Detect which cell encompasses the target text, then output its (x, y) center coordinate. 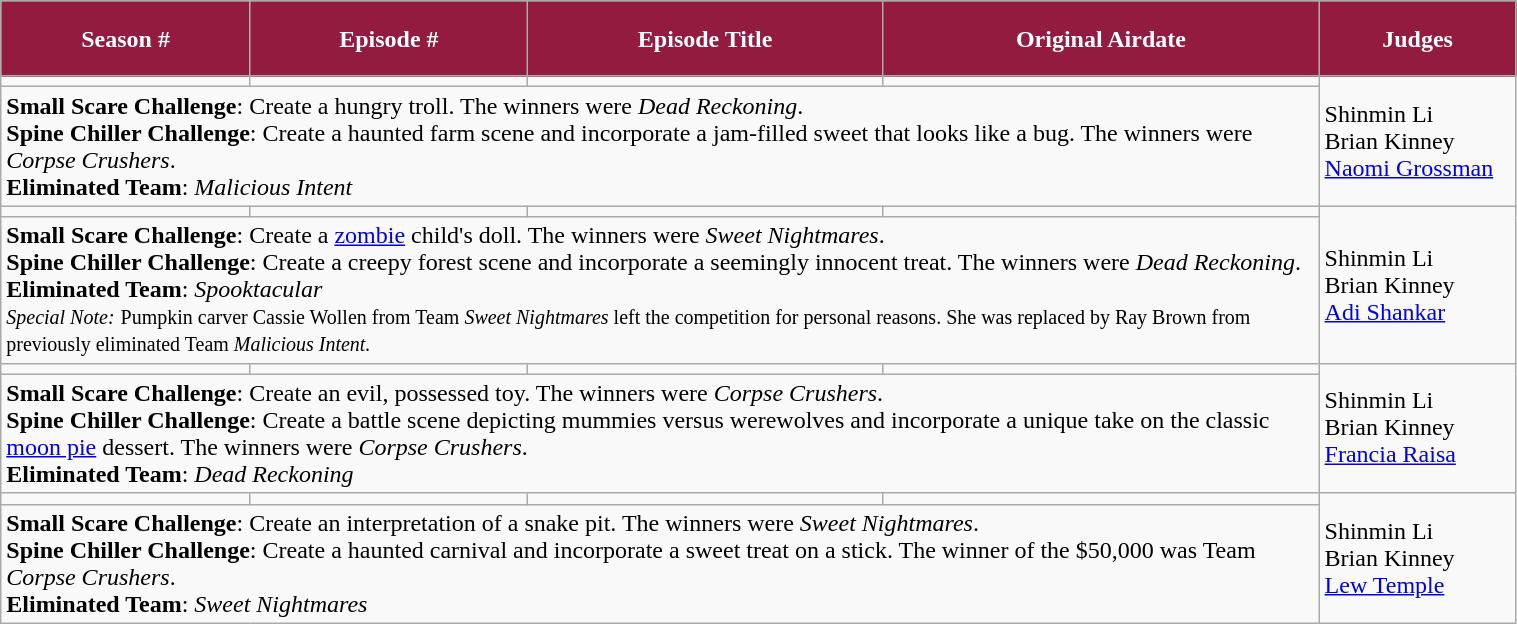
Shinmin LiBrian KinneyAdi Shankar (1418, 284)
Episode Title (704, 38)
Shinmin LiBrian KinneyLew Temple (1418, 558)
Original Airdate (1101, 38)
Judges (1418, 38)
Season # (126, 38)
Episode # (388, 38)
Shinmin LiBrian KinneyFrancia Raisa (1418, 428)
Shinmin LiBrian KinneyNaomi Grossman (1418, 141)
